Provide the (x, y) coordinate of the cell's center where the given text is located.  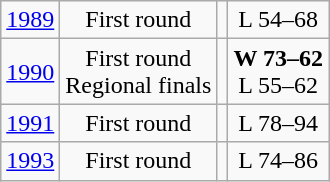
L 74–86 (278, 161)
L 78–94 (278, 123)
1993 (30, 161)
1989 (30, 20)
First roundRegional finals (138, 72)
W 73–62L 55–62 (278, 72)
1990 (30, 72)
L 54–68 (278, 20)
1991 (30, 123)
